Determine the [x, y] coordinate at the center of the cell enclosing the given text.  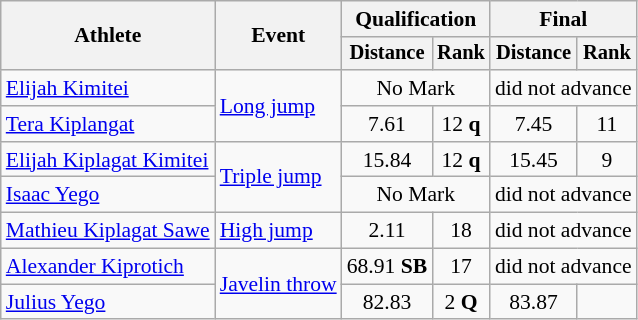
High jump [278, 231]
Elijah Kiplagat Kimitei [108, 160]
15.84 [388, 160]
18 [461, 231]
7.61 [388, 124]
Mathieu Kiplagat Sawe [108, 231]
Javelin throw [278, 284]
Athlete [108, 36]
Elijah Kimitei [108, 88]
68.91 SB [388, 267]
17 [461, 267]
2 Q [461, 302]
7.45 [534, 124]
Triple jump [278, 178]
2.11 [388, 231]
83.87 [534, 302]
Qualification [416, 19]
Alexander Kiprotich [108, 267]
9 [606, 160]
Julius Yego [108, 302]
Tera Kiplangat [108, 124]
11 [606, 124]
15.45 [534, 160]
Long jump [278, 106]
Event [278, 36]
82.83 [388, 302]
Isaac Yego [108, 195]
Final [564, 19]
